Locate the cell with the specified text and output its (X, Y) center coordinate. 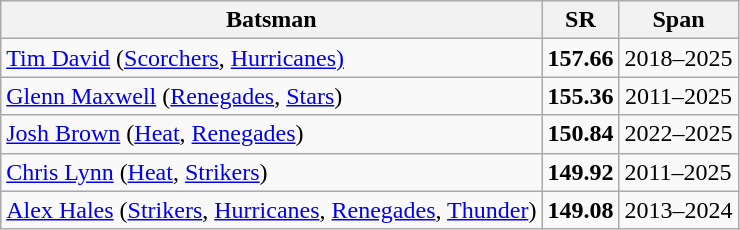
Glenn Maxwell (Renegades, Stars) (272, 96)
2013–2024 (678, 210)
149.08 (580, 210)
Batsman (272, 20)
2022–2025 (678, 134)
150.84 (580, 134)
149.92 (580, 172)
Span (678, 20)
Alex Hales (Strikers, Hurricanes, Renegades, Thunder) (272, 210)
Chris Lynn (Heat, Strikers) (272, 172)
Josh Brown (Heat, Renegades) (272, 134)
SR (580, 20)
2018–2025 (678, 58)
157.66 (580, 58)
Tim David (Scorchers, Hurricanes) (272, 58)
155.36 (580, 96)
